Locate the cell with the specified text and output its (X, Y) center coordinate. 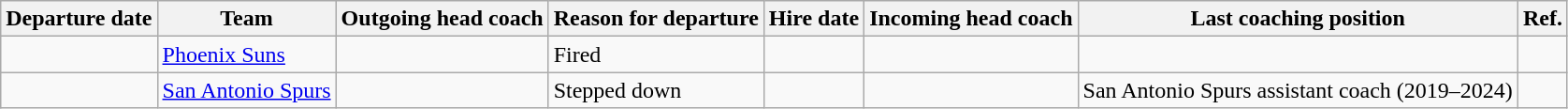
Last coaching position (1298, 19)
Departure date (79, 19)
Stepped down (656, 90)
Outgoing head coach (442, 19)
San Antonio Spurs (247, 90)
Team (247, 19)
San Antonio Spurs assistant coach (2019–2024) (1298, 90)
Incoming head coach (971, 19)
Ref. (1542, 19)
Reason for departure (656, 19)
Fired (656, 54)
Hire date (814, 19)
Phoenix Suns (247, 54)
